Extract the [x, y] coordinate from the center of the cell holding the provided text.  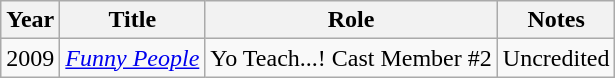
Yo Teach...! Cast Member #2 [351, 58]
2009 [30, 58]
Notes [556, 20]
Year [30, 20]
Title [132, 20]
Funny People [132, 58]
Uncredited [556, 58]
Role [351, 20]
